Detect which cell encompasses the target text, then output its (X, Y) center coordinate. 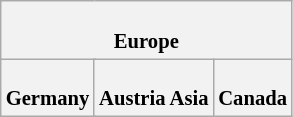
Europe (146, 29)
Canada (252, 87)
Germany (48, 87)
Austria Asia (154, 87)
